Output the [X, Y] coordinate of the center of the cell containing the given text.  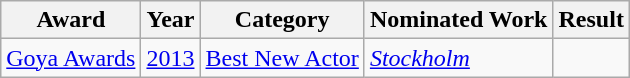
Nominated Work [458, 20]
Goya Awards [71, 58]
Best New Actor [282, 58]
2013 [170, 58]
Category [282, 20]
Year [170, 20]
Result [591, 20]
Award [71, 20]
Stockholm [458, 58]
